Output the (x, y) coordinate of the center of the cell containing the given text.  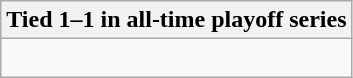
Tied 1–1 in all-time playoff series (176, 20)
